Return the [x, y] coordinate for the center point of the cell that contains the specified text.  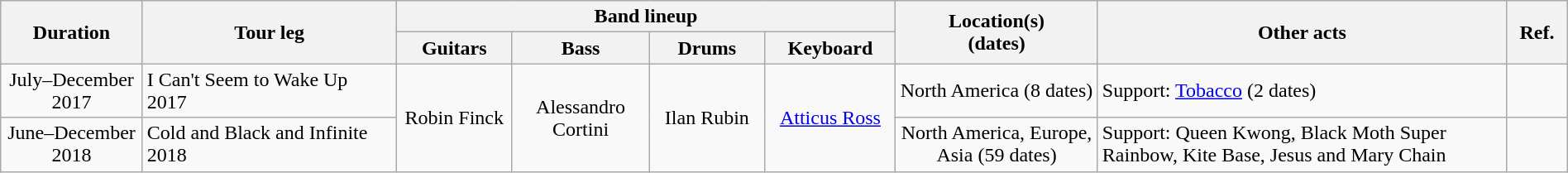
Keyboard [830, 48]
Duration [72, 32]
North America (8 dates) [997, 91]
Robin Finck [454, 118]
Drums [707, 48]
I Can't Seem to Wake Up 2017 [270, 91]
Tour leg [270, 32]
Support: Tobacco (2 dates) [1302, 91]
July–December 2017 [72, 91]
Alessandro Cortini [581, 118]
June–December 2018 [72, 144]
Cold and Black and Infinite 2018 [270, 144]
Ilan Rubin [707, 118]
Band lineup [646, 17]
Atticus Ross [830, 118]
North America, Europe, Asia (59 dates) [997, 144]
Guitars [454, 48]
Location(s)(dates) [997, 32]
Support: Queen Kwong, Black Moth Super Rainbow, Kite Base, Jesus and Mary Chain [1302, 144]
Other acts [1302, 32]
Ref. [1537, 32]
Bass [581, 48]
